For the text-containing cell, return its midpoint in [x, y] coordinate format. 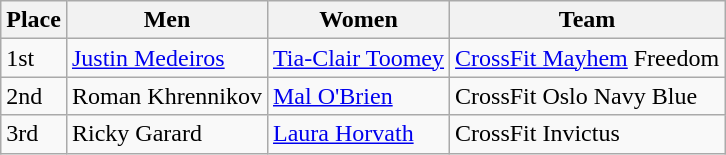
Place [34, 20]
Team [588, 20]
CrossFit Mayhem Freedom [588, 58]
Laura Horvath [358, 134]
CrossFit Invictus [588, 134]
Ricky Garard [166, 134]
Men [166, 20]
2nd [34, 96]
Women [358, 20]
Tia-Clair Toomey [358, 58]
Mal O'Brien [358, 96]
Justin Medeiros [166, 58]
Roman Khrennikov [166, 96]
CrossFit Oslo Navy Blue [588, 96]
1st [34, 58]
3rd [34, 134]
